Determine the (X, Y) coordinate at the center of the cell enclosing the given text.  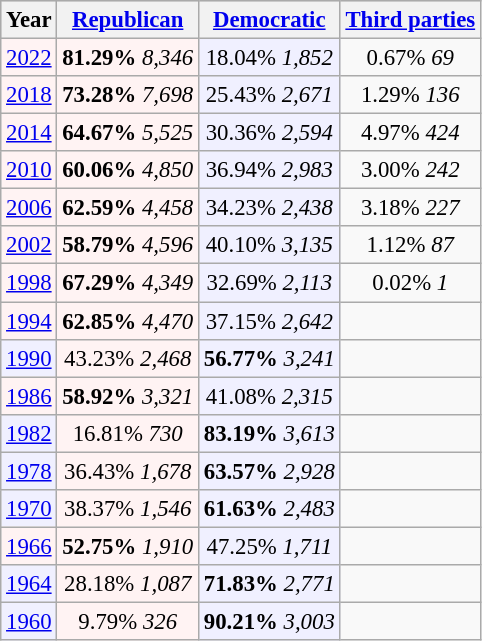
81.29% 8,346 (128, 58)
1990 (29, 358)
71.83% 2,771 (269, 584)
1.29% 136 (410, 95)
90.21% 3,003 (269, 621)
52.75% 1,910 (128, 546)
32.69% 2,113 (269, 283)
1964 (29, 584)
34.23% 2,438 (269, 208)
2010 (29, 170)
1966 (29, 546)
1998 (29, 283)
2002 (29, 245)
0.67% 69 (410, 58)
28.18% 1,087 (128, 584)
36.94% 2,983 (269, 170)
1970 (29, 509)
38.37% 1,546 (128, 509)
40.10% 3,135 (269, 245)
56.77% 3,241 (269, 358)
1978 (29, 471)
67.29% 4,349 (128, 283)
2022 (29, 58)
25.43% 2,671 (269, 95)
73.28% 7,698 (128, 95)
30.36% 2,594 (269, 133)
83.19% 3,613 (269, 433)
1.12% 87 (410, 245)
64.67% 5,525 (128, 133)
1960 (29, 621)
3.18% 227 (410, 208)
0.02% 1 (410, 283)
Democratic (269, 20)
4.97% 424 (410, 133)
43.23% 2,468 (128, 358)
1982 (29, 433)
Republican (128, 20)
1986 (29, 396)
2006 (29, 208)
62.85% 4,470 (128, 321)
60.06% 4,850 (128, 170)
16.81% 730 (128, 433)
58.92% 3,321 (128, 396)
47.25% 1,711 (269, 546)
Year (29, 20)
9.79% 326 (128, 621)
58.79% 4,596 (128, 245)
37.15% 2,642 (269, 321)
1994 (29, 321)
36.43% 1,678 (128, 471)
41.08% 2,315 (269, 396)
18.04% 1,852 (269, 58)
3.00% 242 (410, 170)
2018 (29, 95)
2014 (29, 133)
Third parties (410, 20)
63.57% 2,928 (269, 471)
61.63% 2,483 (269, 509)
62.59% 4,458 (128, 208)
